Determine the (X, Y) coordinate at the center of the cell enclosing the given text.  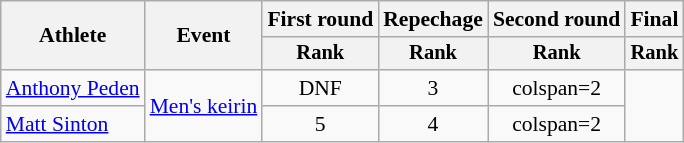
Event (204, 36)
Matt Sinton (73, 124)
Men's keirin (204, 106)
5 (320, 124)
Anthony Peden (73, 88)
Athlete (73, 36)
First round (320, 19)
Final (654, 19)
3 (433, 88)
DNF (320, 88)
Repechage (433, 19)
4 (433, 124)
Second round (557, 19)
